Provide the (X, Y) coordinate of the cell's center where the given text is located.  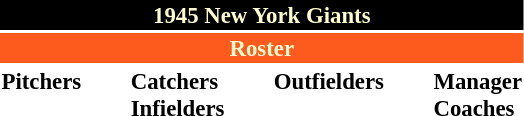
Roster (262, 48)
1945 New York Giants (262, 15)
